Extract the [X, Y] coordinate from the center of the cell holding the provided text.  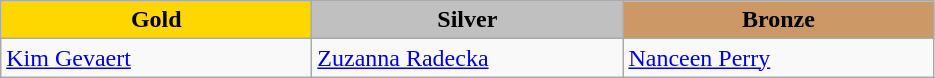
Silver [468, 20]
Nanceen Perry [778, 58]
Gold [156, 20]
Zuzanna Radecka [468, 58]
Bronze [778, 20]
Kim Gevaert [156, 58]
